Detect which cell encompasses the target text, then output its (X, Y) center coordinate. 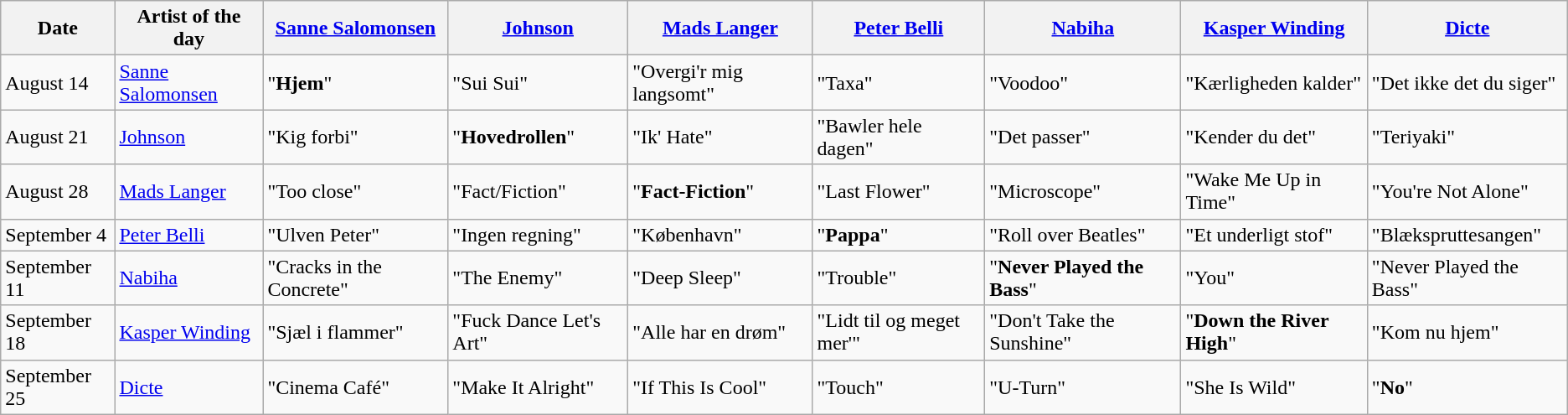
"U-Turn" (1083, 387)
"Ulven Peter" (355, 235)
"Taxa" (899, 82)
"København" (720, 235)
"If This Is Cool" (720, 387)
September 25 (58, 387)
"Kig forbi" (355, 137)
"Det passer" (1083, 137)
"Lidt til og meget mer'" (899, 332)
"Ik' Hate" (720, 137)
"Pappa" (899, 235)
"Kender du det" (1274, 137)
"Kom nu hjem" (1467, 332)
"Touch" (899, 387)
"Last Flower" (899, 191)
"Roll over Beatles" (1083, 235)
"Overgi'r mig langsomt" (720, 82)
"Deep Sleep" (720, 278)
"Hjem" (355, 82)
"Too close" (355, 191)
"Hovedrollen" (538, 137)
"Microscope" (1083, 191)
"Et underligt stof" (1274, 235)
"She Is Wild" (1274, 387)
"Fact/Fiction" (538, 191)
"Teriyaki" (1467, 137)
"Fuck Dance Let's Art" (538, 332)
"Blækspruttesangen" (1467, 235)
September 11 (58, 278)
"Down the River High" (1274, 332)
September 18 (58, 332)
"Cracks in the Concrete" (355, 278)
"The Enemy" (538, 278)
"Alle har en drøm" (720, 332)
September 4 (58, 235)
"No" (1467, 387)
"Kærligheden kalder" (1274, 82)
"Ingen regning" (538, 235)
August 21 (58, 137)
"You're Not Alone" (1467, 191)
Artist of the day (189, 29)
"Voodoo" (1083, 82)
"Det ikke det du siger" (1467, 82)
"Sjæl i flammer" (355, 332)
"Fact-Fiction" (720, 191)
"You" (1274, 278)
"Cinema Café" (355, 387)
August 28 (58, 191)
"Sui Sui" (538, 82)
Date (58, 29)
"Make It Alright" (538, 387)
"Bawler hele dagen" (899, 137)
August 14 (58, 82)
"Wake Me Up in Time" (1274, 191)
"Trouble" (899, 278)
"Don't Take the Sunshine" (1083, 332)
